Locate the cell with the specified text and output its (X, Y) center coordinate. 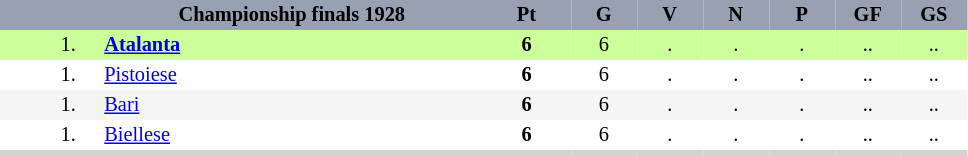
Pt (526, 15)
N (736, 15)
G (604, 15)
V (670, 15)
GF (868, 15)
Bari (292, 105)
Atalanta (292, 45)
GS (934, 15)
Championship finals 1928 (292, 15)
Pistoiese (292, 75)
Biellese (292, 135)
P (802, 15)
